Return [X, Y] of the center of cell containing provided text 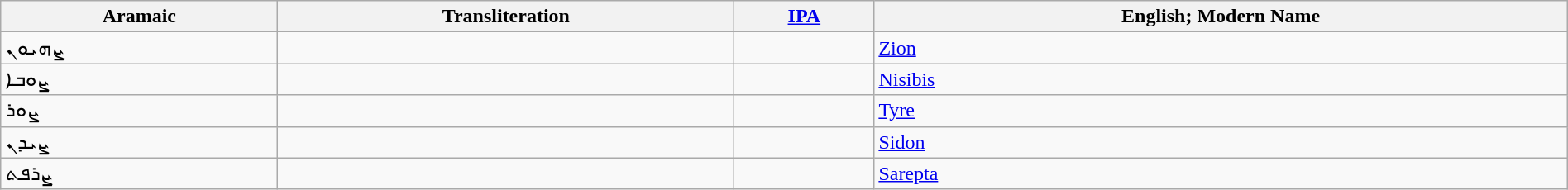
ܨܘܪ [139, 111]
Tyre [1221, 111]
ܨܘܒܐ [139, 79]
English; Modern Name [1221, 17]
Sarepta [1221, 173]
Aramaic [139, 17]
IPA [804, 17]
Sidon [1221, 142]
ܨܗܝܘܢ [139, 48]
ܨܪܦܬ [139, 173]
Zion [1221, 48]
ܨܝܕܢ [139, 142]
Transliteration [506, 17]
Nisibis [1221, 79]
